Detect which cell encompasses the target text, then output its [x, y] center coordinate. 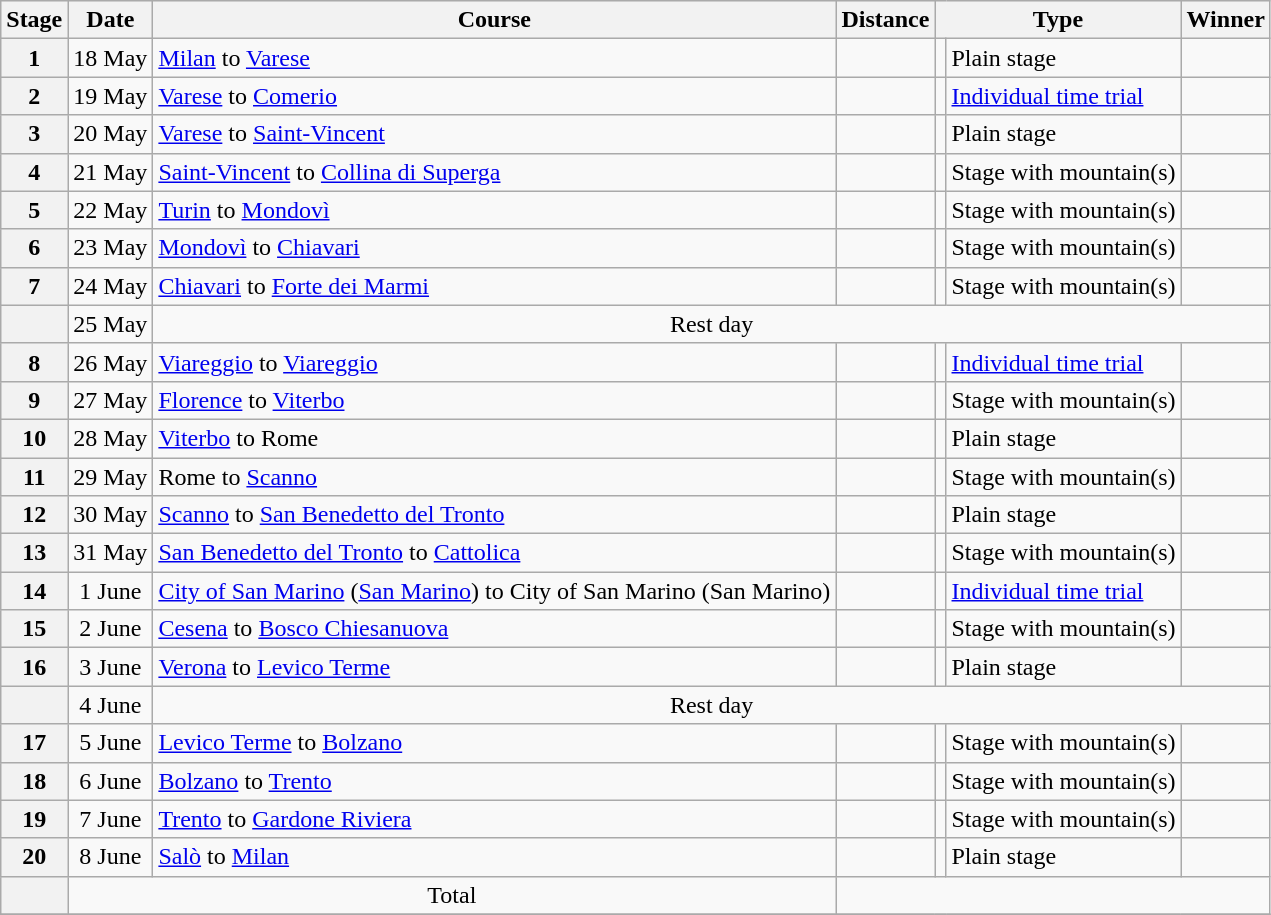
Turin to Mondovì [494, 210]
6 June [110, 781]
22 May [110, 210]
26 May [110, 362]
Milan to Varese [494, 58]
18 [34, 781]
6 [34, 248]
20 [34, 857]
Total [452, 895]
Varese to Saint-Vincent [494, 134]
11 [34, 477]
30 May [110, 515]
Varese to Comerio [494, 96]
12 [34, 515]
15 [34, 629]
5 [34, 210]
5 June [110, 743]
Cesena to Bosco Chiesanuova [494, 629]
Bolzano to Trento [494, 781]
Salò to Milan [494, 857]
8 June [110, 857]
Viterbo to Rome [494, 438]
31 May [110, 553]
28 May [110, 438]
10 [34, 438]
Saint-Vincent to Collina di Superga [494, 172]
2 [34, 96]
20 May [110, 134]
7 [34, 286]
9 [34, 400]
Distance [886, 20]
Rome to Scanno [494, 477]
Course [494, 20]
Date [110, 20]
2 June [110, 629]
21 May [110, 172]
29 May [110, 477]
City of San Marino (San Marino) to City of San Marino (San Marino) [494, 591]
8 [34, 362]
27 May [110, 400]
3 [34, 134]
Verona to Levico Terme [494, 667]
16 [34, 667]
23 May [110, 248]
4 June [110, 705]
18 May [110, 58]
Levico Terme to Bolzano [494, 743]
19 [34, 819]
Viareggio to Viareggio [494, 362]
25 May [110, 324]
Winner [1226, 20]
14 [34, 591]
Trento to Gardone Riviera [494, 819]
Type [1058, 20]
4 [34, 172]
1 [34, 58]
Mondovì to Chiavari [494, 248]
Scanno to San Benedetto del Tronto [494, 515]
San Benedetto del Tronto to Cattolica [494, 553]
13 [34, 553]
3 June [110, 667]
Chiavari to Forte dei Marmi [494, 286]
19 May [110, 96]
17 [34, 743]
Stage [34, 20]
Florence to Viterbo [494, 400]
7 June [110, 819]
1 June [110, 591]
24 May [110, 286]
